Search for the cell housing the specified text and yield its [X, Y] center coordinate. 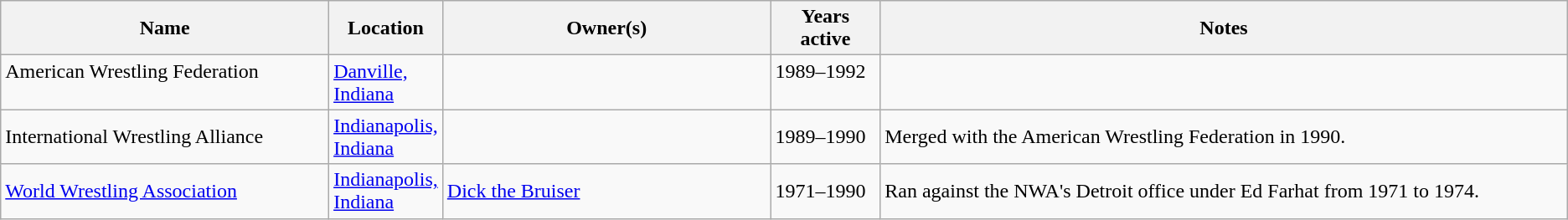
Name [165, 28]
Location [386, 28]
Danville, Indiana [386, 82]
American Wrestling Federation [165, 82]
Dick the Bruiser [606, 191]
1989–1992 [826, 82]
1989–1990 [826, 137]
Notes [1224, 28]
Ran against the NWA's Detroit office under Ed Farhat from 1971 to 1974. [1224, 191]
World Wrestling Association [165, 191]
International Wrestling Alliance [165, 137]
1971–1990 [826, 191]
Merged with the American Wrestling Federation in 1990. [1224, 137]
Years active [826, 28]
Owner(s) [606, 28]
